From the cell containing the given text, extract its center point as [x, y] coordinate. 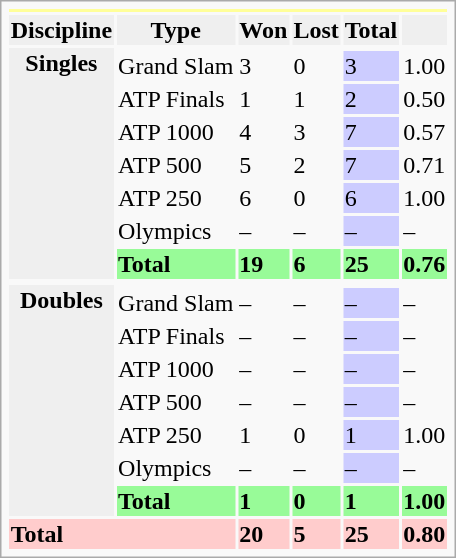
0.76 [424, 264]
Type [176, 30]
0.50 [424, 99]
20 [264, 534]
4 [264, 132]
Singles [61, 164]
Doubles [61, 400]
0.80 [424, 534]
Won [264, 30]
19 [264, 264]
Discipline [61, 30]
0.57 [424, 132]
0.71 [424, 165]
Lost [316, 30]
